Provide the [X, Y] coordinate of the cell's center where the given text is located.  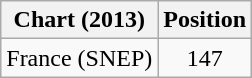
Chart (2013) [80, 20]
France (SNEP) [80, 58]
Position [205, 20]
147 [205, 58]
